Search for the cell housing the specified text and yield its [X, Y] center coordinate. 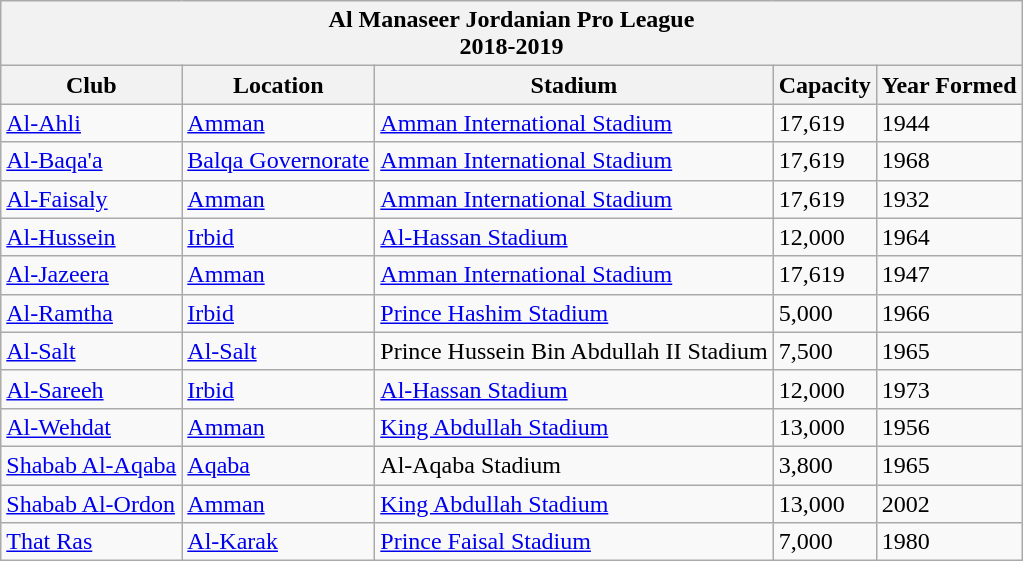
Stadium [574, 85]
1947 [949, 275]
1966 [949, 313]
Al-Faisaly [92, 199]
7,000 [824, 542]
That Ras [92, 542]
Shabab Al-Aqaba [92, 465]
Year Formed [949, 85]
3,800 [824, 465]
Al-Sareeh [92, 389]
Prince Faisal Stadium [574, 542]
Balqa Governorate [278, 161]
Al-Baqa'a [92, 161]
Al-Ramtha [92, 313]
Prince Hashim Stadium [574, 313]
1944 [949, 123]
2002 [949, 503]
1964 [949, 237]
1980 [949, 542]
Club [92, 85]
Al-Aqaba Stadium [574, 465]
Shabab Al-Ordon [92, 503]
Location [278, 85]
7,500 [824, 351]
Prince Hussein Bin Abdullah II Stadium [574, 351]
1932 [949, 199]
Al-Ahli [92, 123]
1956 [949, 427]
1968 [949, 161]
Al-Karak [278, 542]
Al-Wehdat [92, 427]
Aqaba [278, 465]
Capacity [824, 85]
Al Manaseer Jordanian Pro League 2018-2019 [512, 34]
Al-Jazeera [92, 275]
5,000 [824, 313]
1973 [949, 389]
Al-Hussein [92, 237]
